Detect which cell encompasses the target text, then output its (x, y) center coordinate. 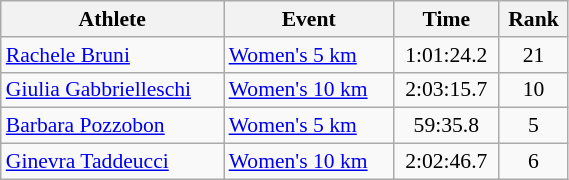
Giulia Gabbrielleschi (112, 90)
5 (534, 126)
1:01:24.2 (446, 55)
Rachele Bruni (112, 55)
Rank (534, 19)
59:35.8 (446, 126)
6 (534, 162)
Ginevra Taddeucci (112, 162)
Time (446, 19)
21 (534, 55)
Event (309, 19)
Athlete (112, 19)
Barbara Pozzobon (112, 126)
10 (534, 90)
2:03:15.7 (446, 90)
2:02:46.7 (446, 162)
